Pinpoint the cell where the given text exists, returning its (x, y) midpoint coordinate. 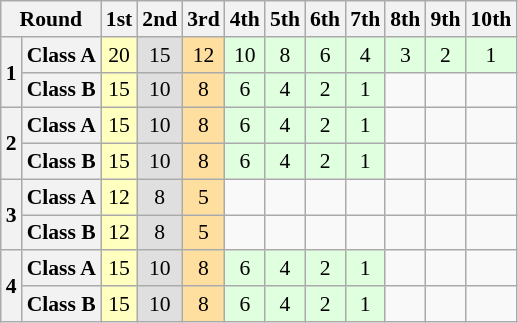
Round (51, 19)
5th (285, 19)
9th (445, 19)
20 (120, 55)
3rd (204, 19)
8th (405, 19)
2nd (160, 19)
7th (365, 19)
1st (120, 19)
10th (490, 19)
6th (325, 19)
4th (245, 19)
